For the text-containing cell, return its midpoint in [X, Y] coordinate format. 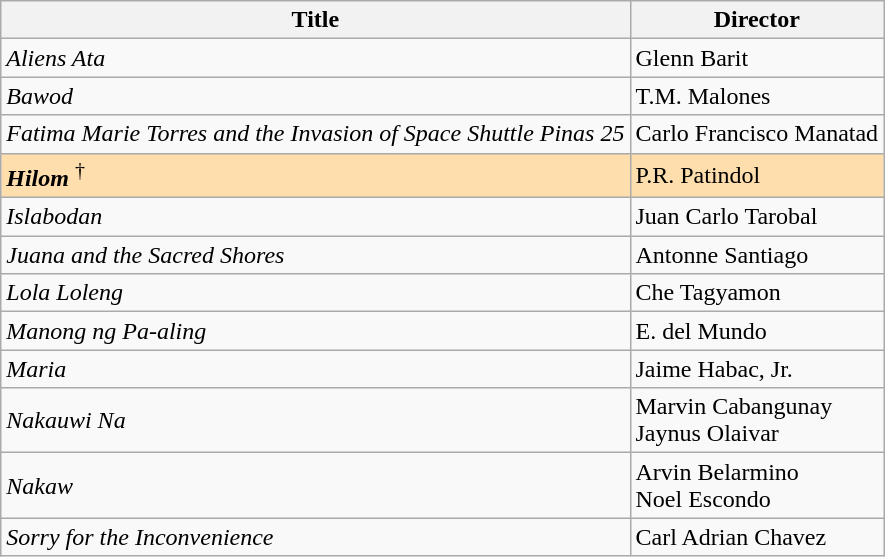
Antonne Santiago [757, 255]
Arvin BelarminoNoel Escondo [757, 486]
Che Tagyamon [757, 293]
Nakauwi Na [316, 420]
Sorry for the Inconvenience [316, 537]
Jaime Habac, Jr. [757, 369]
Aliens Ata [316, 58]
Islabodan [316, 217]
Maria [316, 369]
Glenn Barit [757, 58]
Bawod [316, 96]
Juana and the Sacred Shores [316, 255]
Carl Adrian Chavez [757, 537]
P.R. Patindol [757, 176]
E. del Mundo [757, 331]
Lola Loleng [316, 293]
Nakaw [316, 486]
Juan Carlo Tarobal [757, 217]
Marvin CabangunayJaynus Olaivar [757, 420]
Director [757, 20]
T.M. Malones [757, 96]
Hilom † [316, 176]
Carlo Francisco Manatad [757, 134]
Title [316, 20]
Fatima Marie Torres and the Invasion of Space Shuttle Pinas 25 [316, 134]
Manong ng Pa-aling [316, 331]
